From the cell containing the given text, extract its center point as [X, Y] coordinate. 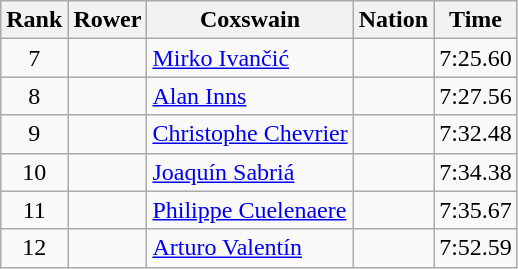
7:52.59 [476, 248]
Alan Inns [250, 96]
Coxswain [250, 20]
7 [34, 58]
Joaquín Sabriá [250, 172]
7:25.60 [476, 58]
Arturo Valentín [250, 248]
7:32.48 [476, 134]
10 [34, 172]
Nation [393, 20]
7:35.67 [476, 210]
8 [34, 96]
9 [34, 134]
Philippe Cuelenaere [250, 210]
7:34.38 [476, 172]
Time [476, 20]
12 [34, 248]
Christophe Chevrier [250, 134]
11 [34, 210]
7:27.56 [476, 96]
Mirko Ivančić [250, 58]
Rower [108, 20]
Rank [34, 20]
